Pinpoint the cell where the given text exists, returning its [X, Y] midpoint coordinate. 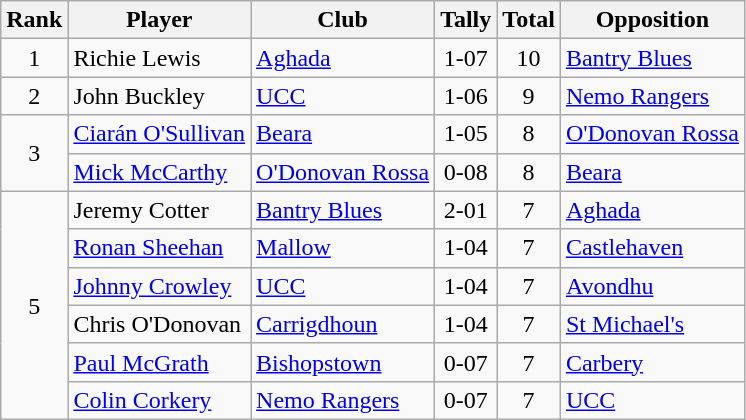
1-05 [466, 134]
1-06 [466, 96]
Jeremy Cotter [160, 210]
2 [34, 96]
Total [529, 20]
5 [34, 305]
3 [34, 153]
9 [529, 96]
Avondhu [652, 286]
Richie Lewis [160, 58]
John Buckley [160, 96]
Colin Corkery [160, 400]
1-07 [466, 58]
Opposition [652, 20]
Rank [34, 20]
Carbery [652, 362]
Mallow [343, 248]
Club [343, 20]
Bishopstown [343, 362]
Johnny Crowley [160, 286]
Chris O'Donovan [160, 324]
Tally [466, 20]
Paul McGrath [160, 362]
Castlehaven [652, 248]
Player [160, 20]
St Michael's [652, 324]
Ciarán O'Sullivan [160, 134]
Carrigdhoun [343, 324]
10 [529, 58]
2-01 [466, 210]
Mick McCarthy [160, 172]
Ronan Sheehan [160, 248]
0-08 [466, 172]
1 [34, 58]
